For the text-containing cell, return its midpoint in (x, y) coordinate format. 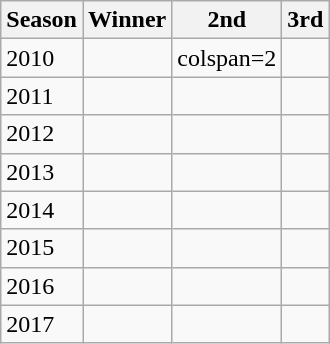
2012 (42, 134)
2015 (42, 248)
2014 (42, 210)
2016 (42, 286)
2017 (42, 324)
3rd (306, 20)
colspan=2 (227, 58)
2011 (42, 96)
Season (42, 20)
2nd (227, 20)
Winner (126, 20)
2010 (42, 58)
2013 (42, 172)
